Determine the (x, y) coordinate at the center of the cell enclosing the given text.  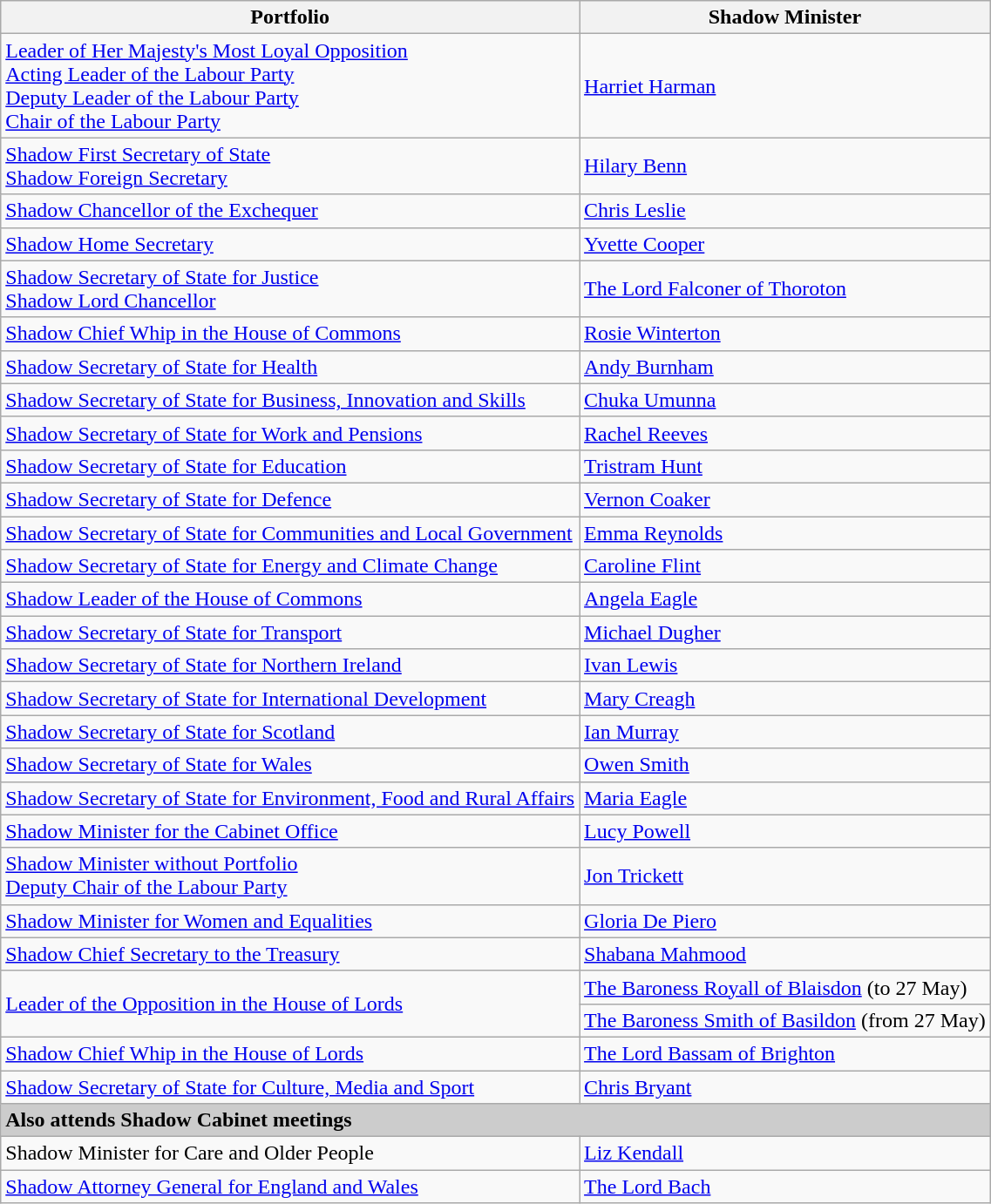
Chris Bryant (785, 1086)
Shadow Secretary of State for Defence (290, 499)
Shadow Secretary of State for Scotland (290, 732)
The Lord Bassam of Brighton (785, 1053)
Mary Creagh (785, 699)
Shadow Minister (785, 17)
Shadow Secretary of State for Transport (290, 632)
Hilary Benn (785, 166)
Liz Kendall (785, 1153)
The Baroness Smith of Basildon (from 27 May) (785, 1020)
Vernon Coaker (785, 499)
The Baroness Royall of Blaisdon (to 27 May) (785, 987)
Shadow Secretary of State for Environment, Food and Rural Affairs (290, 798)
Shadow Chief Whip in the House of Lords (290, 1053)
Shadow Minister for Women and Equalities (290, 921)
Shadow Secretary of State for Energy and Climate Change (290, 566)
Jon Trickett (785, 876)
Owen Smith (785, 765)
The Lord Bach (785, 1187)
Caroline Flint (785, 566)
Shabana Mahmood (785, 954)
Rachel Reeves (785, 433)
Shadow Minister for the Cabinet Office (290, 831)
Tristram Hunt (785, 466)
Chuka Umunna (785, 400)
Andy Burnham (785, 367)
Angela Eagle (785, 599)
Shadow Minister without PortfolioDeputy Chair of the Labour Party (290, 876)
Rosie Winterton (785, 334)
Shadow Secretary of State for Culture, Media and Sport (290, 1086)
Harriet Harman (785, 85)
Shadow Secretary of State for Education (290, 466)
Emma Reynolds (785, 532)
Shadow Secretary of State for International Development (290, 699)
Shadow First Secretary of StateShadow Foreign Secretary (290, 166)
Portfolio (290, 17)
Shadow Secretary of State for Northern Ireland (290, 666)
Michael Dugher (785, 632)
Shadow Leader of the House of Commons (290, 599)
Shadow Secretary of State for Wales (290, 765)
Shadow Chancellor of the Exchequer (290, 211)
The Lord Falconer of Thoroton (785, 289)
Shadow Home Secretary (290, 244)
Shadow Secretary of State for JusticeShadow Lord Chancellor (290, 289)
Lucy Powell (785, 831)
Shadow Minister for Care and Older People (290, 1153)
Gloria De Piero (785, 921)
Also attends Shadow Cabinet meetings (496, 1120)
Ivan Lewis (785, 666)
Shadow Secretary of State for Health (290, 367)
Shadow Secretary of State for Business, Innovation and Skills (290, 400)
Chris Leslie (785, 211)
Shadow Chief Whip in the House of Commons (290, 334)
Maria Eagle (785, 798)
Yvette Cooper (785, 244)
Leader of Her Majesty's Most Loyal OppositionActing Leader of the Labour PartyDeputy Leader of the Labour PartyChair of the Labour Party (290, 85)
Shadow Secretary of State for Work and Pensions (290, 433)
Ian Murray (785, 732)
Shadow Attorney General for England and Wales (290, 1187)
Shadow Secretary of State for Communities and Local Government (290, 532)
Shadow Chief Secretary to the Treasury (290, 954)
Leader of the Opposition in the House of Lords (290, 1004)
